For the text-containing cell, return its midpoint in [x, y] coordinate format. 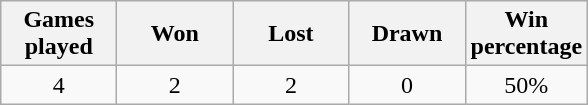
Win percentage [526, 34]
Lost [291, 34]
4 [59, 85]
Drawn [407, 34]
50% [526, 85]
Won [175, 34]
0 [407, 85]
Games played [59, 34]
